Locate the cell with the specified text and output its [X, Y] center coordinate. 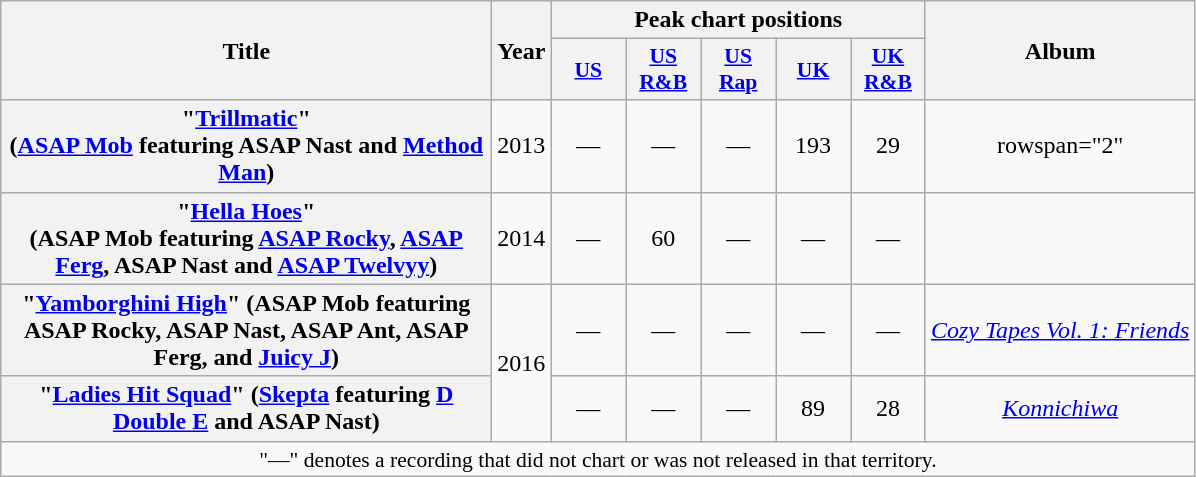
"Ladies Hit Squad" (Skepta featuring D Double E and ASAP Nast) [246, 408]
US [588, 70]
"Trillmatic"(ASAP Mob featuring ASAP Nast and Method Man) [246, 146]
USRap [738, 70]
"—" denotes a recording that did not chart or was not released in that territory. [598, 459]
Konnichiwa [1060, 408]
Peak chart positions [738, 20]
Album [1060, 50]
UK [814, 70]
Cozy Tapes Vol. 1: Friends [1060, 330]
29 [888, 146]
Year [522, 50]
USR&B [664, 70]
rowspan="2" [1060, 146]
"Hella Hoes"(ASAP Mob featuring ASAP Rocky, ASAP Ferg, ASAP Nast and ASAP Twelvyy) [246, 238]
2014 [522, 238]
"Yamborghini High" (ASAP Mob featuring ASAP Rocky, ASAP Nast, ASAP Ant, ASAP Ferg, and Juicy J) [246, 330]
Title [246, 50]
89 [814, 408]
UKR&B [888, 70]
2013 [522, 146]
28 [888, 408]
2016 [522, 362]
60 [664, 238]
193 [814, 146]
